Search for the cell housing the specified text and yield its (X, Y) center coordinate. 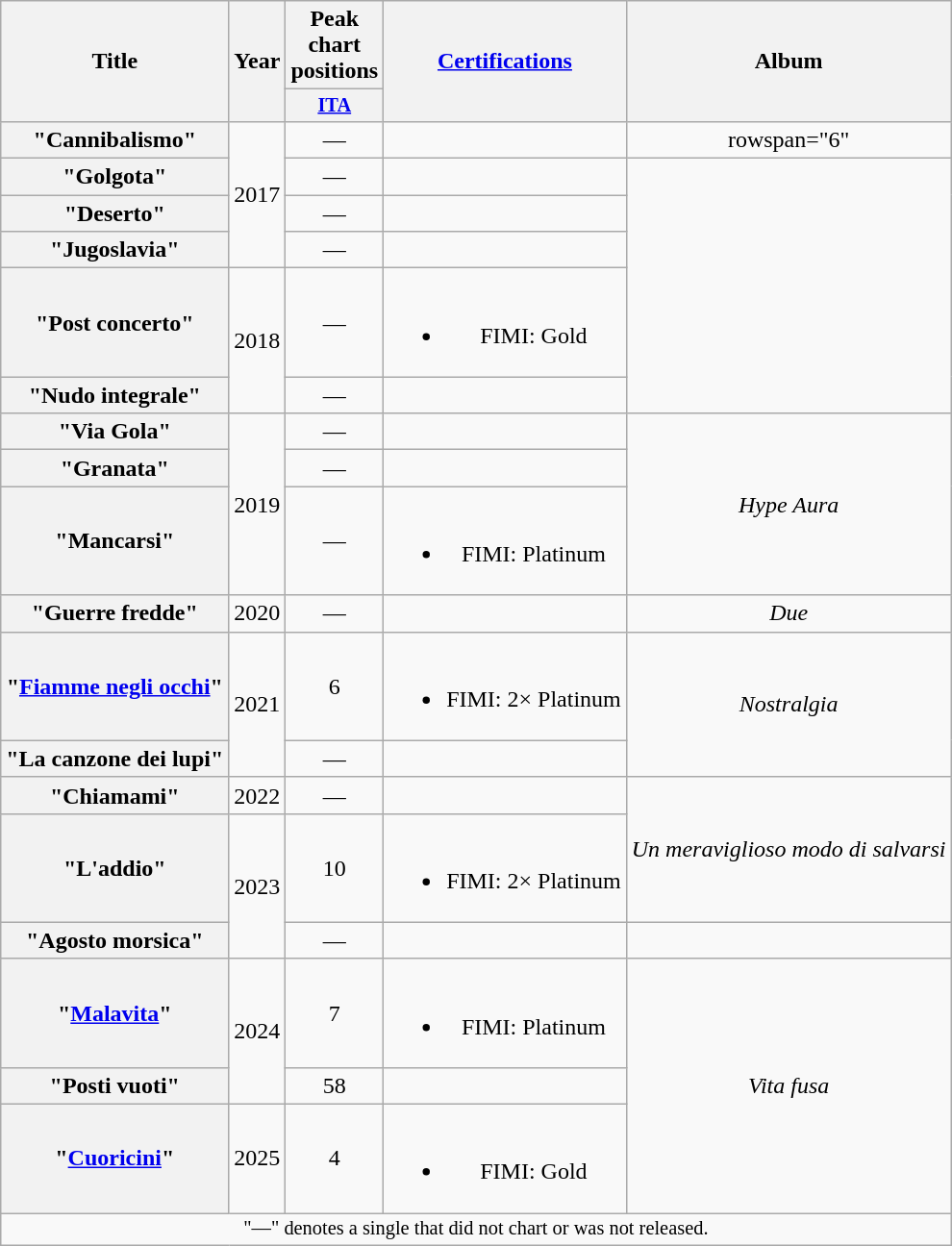
"Golgota" (115, 177)
"Fiamme negli occhi" (115, 686)
Peak chart positions (335, 45)
"Cannibalismo" (115, 139)
Hype Aura (789, 504)
58 (335, 1085)
"Cuoricini" (115, 1159)
rowspan="6" (789, 139)
"Nudo integrale" (115, 395)
"L'addio" (115, 867)
"Via Gola" (115, 432)
6 (335, 686)
2020 (258, 613)
"Jugoslavia" (115, 250)
"Post concerto" (115, 323)
"Deserto" (115, 213)
"Granata" (115, 468)
2023 (258, 886)
2022 (258, 795)
"La canzone dei lupi" (115, 759)
"Mancarsi" (115, 540)
Un meraviglioso modo di salvarsi (789, 850)
2021 (258, 704)
Title (115, 62)
Nostralgia (789, 704)
2018 (258, 340)
2019 (258, 504)
ITA (335, 106)
2025 (258, 1159)
10 (335, 867)
"Guerre fredde" (115, 613)
Year (258, 62)
Album (789, 62)
Vita fusa (789, 1085)
"Posti vuoti" (115, 1085)
Due (789, 613)
"Chiamami" (115, 795)
"Agosto morsica" (115, 940)
7 (335, 1013)
"—" denotes a single that did not chart or was not released. (476, 1230)
2017 (258, 194)
"Malavita" (115, 1013)
Certifications (506, 62)
2024 (258, 1031)
4 (335, 1159)
